Identify which cell holds the provided text, then report its [X, Y] central coordinate. 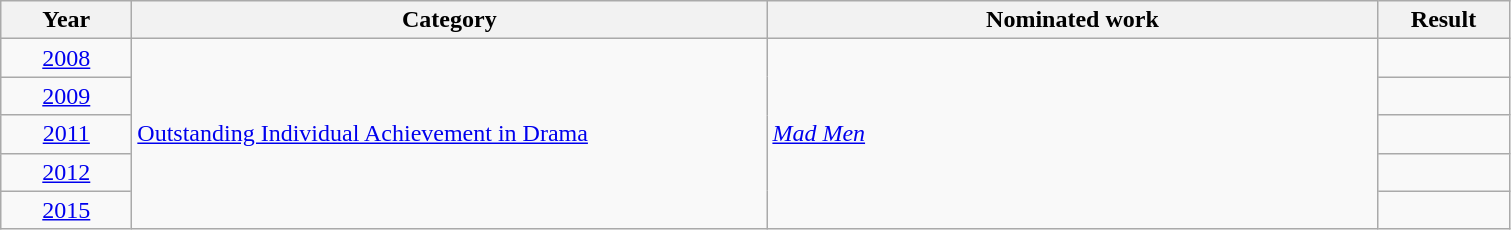
Result [1444, 20]
2011 [66, 134]
Category [450, 20]
2012 [66, 172]
Year [66, 20]
Mad Men [1072, 134]
2015 [66, 210]
2009 [66, 96]
Nominated work [1072, 20]
Outstanding Individual Achievement in Drama [450, 134]
2008 [66, 58]
